Output the (x, y) coordinate of the center of the cell containing the given text.  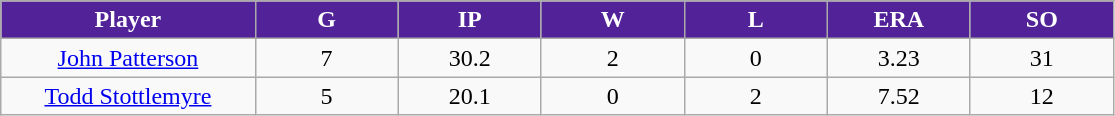
John Patterson (128, 58)
Todd Stottlemyre (128, 96)
5 (326, 96)
7.52 (898, 96)
ERA (898, 20)
30.2 (470, 58)
G (326, 20)
L (756, 20)
12 (1042, 96)
Player (128, 20)
W (612, 20)
3.23 (898, 58)
IP (470, 20)
7 (326, 58)
20.1 (470, 96)
SO (1042, 20)
31 (1042, 58)
